For the text-containing cell, return its midpoint in [x, y] coordinate format. 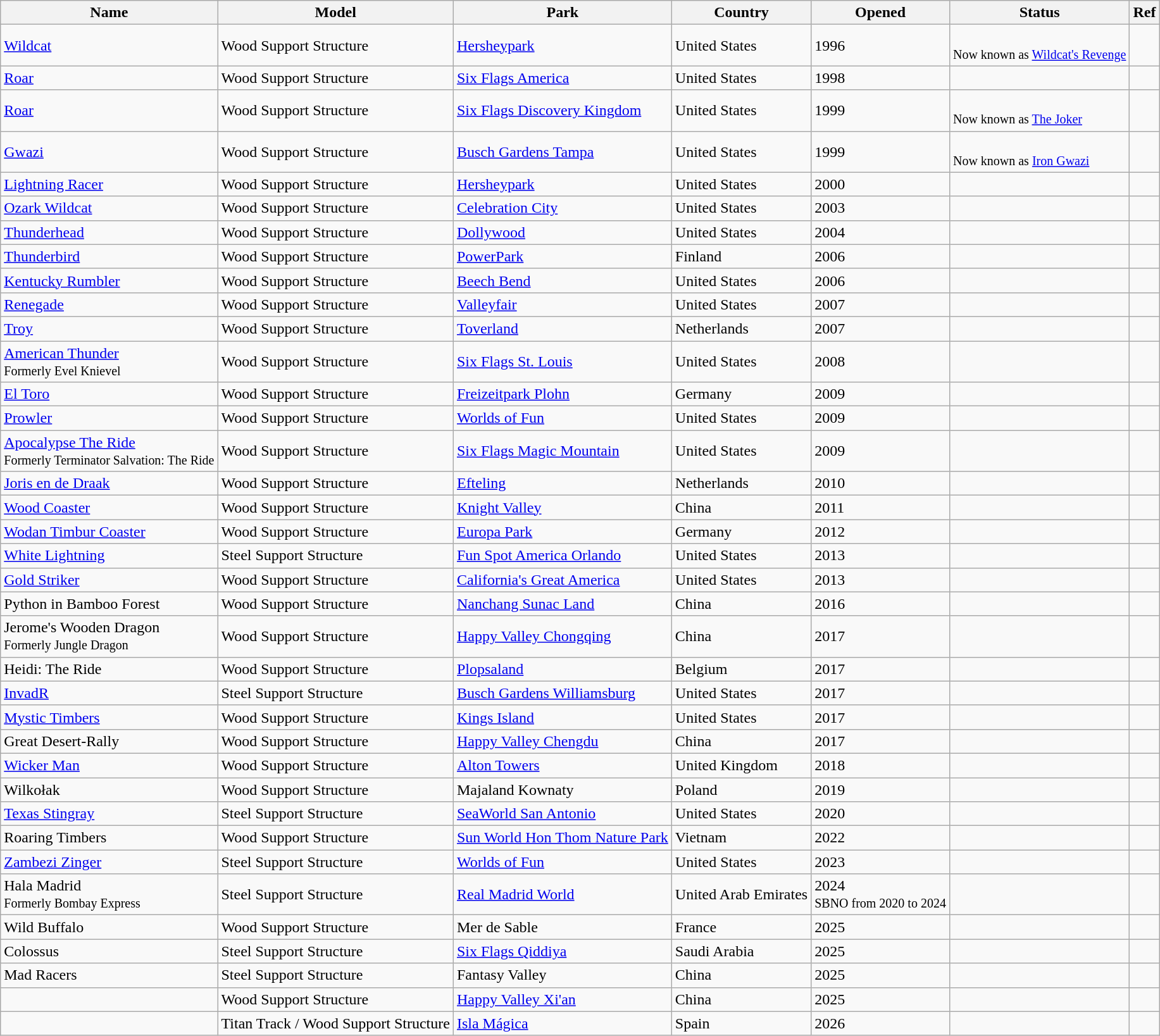
Country [741, 13]
Joris en de Draak [109, 484]
Finland [741, 256]
Hala MadridFormerly Bombay Express [109, 895]
White Lightning [109, 556]
SeaWorld San Antonio [562, 814]
Fun Spot America Orlando [562, 556]
Happy Valley Chengdu [562, 741]
2004 [881, 232]
Spain [741, 1023]
Fantasy Valley [562, 975]
Alton Towers [562, 765]
Status [1039, 13]
Now known as Wildcat's Revenge [1039, 46]
Wild Buffalo [109, 927]
2012 [881, 532]
Name [109, 13]
2016 [881, 604]
Happy Valley Chongqing [562, 637]
2020 [881, 814]
Knight Valley [562, 508]
Plopsaland [562, 669]
Dollywood [562, 232]
Gwazi [109, 152]
Kings Island [562, 717]
Now known as The Joker [1039, 110]
Busch Gardens Williamsburg [562, 693]
Now known as Iron Gwazi [1039, 152]
California's Great America [562, 580]
Toverland [562, 328]
Texas Stingray [109, 814]
2011 [881, 508]
Renegade [109, 304]
Ref [1144, 13]
Poland [741, 789]
Six Flags Magic Mountain [562, 451]
Wodan Timbur Coaster [109, 532]
El Toro [109, 394]
United Kingdom [741, 765]
Six Flags Qiddiya [562, 951]
Real Madrid World [562, 895]
Wilkołak [109, 789]
Six Flags St. Louis [562, 361]
2024SBNO from 2020 to 2024 [881, 895]
Majaland Kownaty [562, 789]
Park [562, 13]
Python in Bamboo Forest [109, 604]
Sun World Hon Thom Nature Park [562, 838]
Isla Mágica [562, 1023]
Gold Striker [109, 580]
Celebration City [562, 208]
PowerPark [562, 256]
Vietnam [741, 838]
Beech Bend [562, 280]
Six Flags America [562, 78]
2022 [881, 838]
Troy [109, 328]
Zambezi Zinger [109, 862]
Prowler [109, 418]
Happy Valley Xi'an [562, 999]
Europa Park [562, 532]
Six Flags Discovery Kingdom [562, 110]
Belgium [741, 669]
Titan Track / Wood Support Structure [335, 1023]
Ozark Wildcat [109, 208]
Wildcat [109, 46]
Mer de Sable [562, 927]
Mystic Timbers [109, 717]
France [741, 927]
American ThunderFormerly Evel Knievel [109, 361]
2026 [881, 1023]
Apocalypse The RideFormerly Terminator Salvation: The Ride [109, 451]
2023 [881, 862]
Wicker Man [109, 765]
Efteling [562, 484]
2018 [881, 765]
Wood Coaster [109, 508]
Nanchang Sunac Land [562, 604]
Saudi Arabia [741, 951]
Thunderhead [109, 232]
2010 [881, 484]
Great Desert-Rally [109, 741]
1998 [881, 78]
2019 [881, 789]
Freizeitpark Plohn [562, 394]
Mad Racers [109, 975]
2000 [881, 184]
Kentucky Rumbler [109, 280]
Roaring Timbers [109, 838]
Busch Gardens Tampa [562, 152]
Model [335, 13]
Lightning Racer [109, 184]
Thunderbird [109, 256]
Colossus [109, 951]
InvadR [109, 693]
Valleyfair [562, 304]
United Arab Emirates [741, 895]
2008 [881, 361]
2003 [881, 208]
Heidi: The Ride [109, 669]
1996 [881, 46]
Jerome's Wooden DragonFormerly Jungle Dragon [109, 637]
Opened [881, 13]
